Capture the cell that displays the provided text and extract its [X, Y] central coordinate. 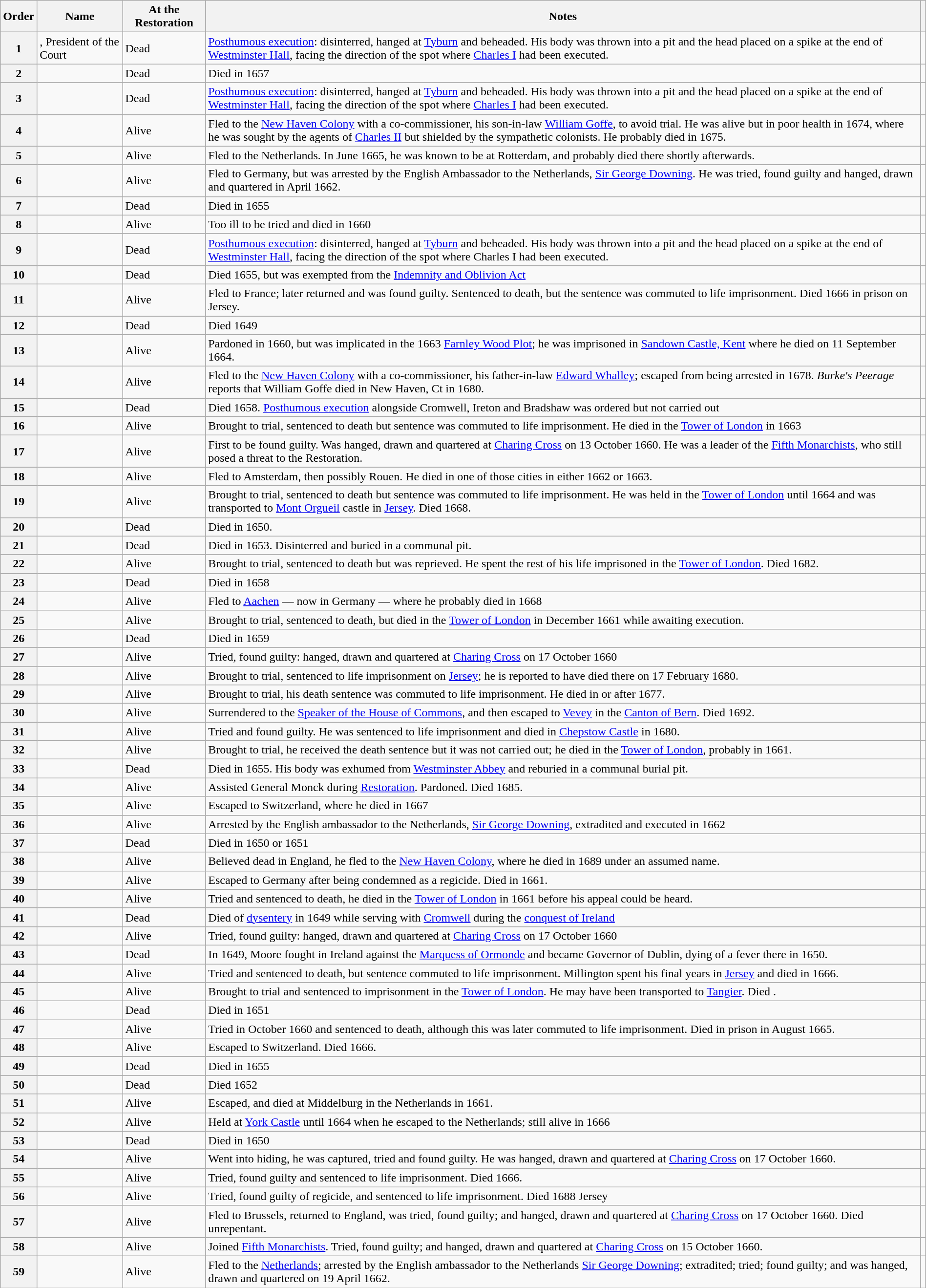
Died in 1650. [563, 527]
7 [19, 206]
58 [19, 1246]
Tried, found guilty of regicide, and sentenced to life imprisonment. Died 1688 Jersey [563, 1196]
Brought to trial, sentenced to death, but died in the Tower of London in December 1661 while awaiting execution. [563, 620]
57 [19, 1222]
52 [19, 1122]
Died 1649 [563, 325]
Went into hiding, he was captured, tried and found guilty. He was hanged, drawn and quartered at Charing Cross on 17 October 1660. [563, 1159]
Tried and found guilty. He was sentenced to life imprisonment and died in Chepstow Castle in 1680. [563, 731]
At the Restoration [164, 17]
49 [19, 1066]
Brought to trial, his death sentence was commuted to life imprisonment. He died in or after 1677. [563, 694]
53 [19, 1140]
47 [19, 1029]
29 [19, 694]
Pardoned in 1660, but was implicated in the 1663 Farnley Wood Plot; he was imprisoned in Sandown Castle, Kent where he died on 11 September 1664. [563, 351]
Died in 1659 [563, 638]
Fled to Aachen — now in Germany — where he probably died in 1668 [563, 601]
37 [19, 843]
Brought to trial, sentenced to death but was reprieved. He spent the rest of his life imprisoned in the Tower of London. Died 1682. [563, 564]
Too ill to be tried and died in 1660 [563, 224]
Tried, found guilty and sentenced to life imprisonment. Died 1666. [563, 1178]
5 [19, 155]
11 [19, 300]
Escaped to Germany after being condemned as a regicide. Died in 1661. [563, 880]
17 [19, 451]
55 [19, 1178]
56 [19, 1196]
Name [80, 17]
22 [19, 564]
Died in 1657 [563, 73]
Fled to Amsterdam, then possibly Rouen. He died in one of those cities in either 1662 or 1663. [563, 476]
41 [19, 917]
2 [19, 73]
Brought to trial, sentenced to life imprisonment on Jersey; he is reported to have died there on 17 February 1680. [563, 676]
14 [19, 382]
33 [19, 769]
Escaped to Switzerland, where he died in 1667 [563, 806]
Escaped to Switzerland. Died 1666. [563, 1048]
38 [19, 861]
31 [19, 731]
Notes [563, 17]
Order [19, 17]
Tried and sentenced to death, he died in the Tower of London in 1661 before his appeal could be heard. [563, 899]
40 [19, 899]
Died in 1658 [563, 582]
Brought to trial, he received the death sentence but it was not carried out; he died in the Tower of London, probably in 1661. [563, 750]
Assisted General Monck during Restoration. Pardoned. Died 1685. [563, 787]
28 [19, 676]
1 [19, 48]
Joined Fifth Monarchists. Tried, found guilty; and hanged, drawn and quartered at Charing Cross on 15 October 1660. [563, 1246]
3 [19, 99]
13 [19, 351]
Brought to trial, sentenced to death but sentence was commuted to life imprisonment. He died in the Tower of London in 1663 [563, 426]
32 [19, 750]
34 [19, 787]
4 [19, 130]
10 [19, 275]
51 [19, 1103]
Held at York Castle until 1664 when he escaped to the Netherlands; still alive in 1666 [563, 1122]
Died in 1650 or 1651 [563, 843]
59 [19, 1271]
36 [19, 824]
44 [19, 973]
16 [19, 426]
Believed dead in England, he fled to the New Haven Colony, where he died in 1689 under an assumed name. [563, 861]
Tried and sentenced to death, but sentence commuted to life imprisonment. Millington spent his final years in Jersey and died in 1666. [563, 973]
45 [19, 992]
Surrendered to the Speaker of the House of Commons, and then escaped to Vevey in the Canton of Bern. Died 1692. [563, 713]
Arrested by the English ambassador to the Netherlands, Sir George Downing, extradited and executed in 1662 [563, 824]
Died 1652 [563, 1085]
27 [19, 657]
In 1649, Moore fought in Ireland against the Marquess of Ormonde and became Governor of Dublin, dying of a fever there in 1650. [563, 954]
54 [19, 1159]
18 [19, 476]
19 [19, 501]
12 [19, 325]
9 [19, 249]
Fled to the Netherlands. In June 1665, he was known to be at Rotterdam, and probably died there shortly afterwards. [563, 155]
48 [19, 1048]
Died in 1650 [563, 1140]
43 [19, 954]
39 [19, 880]
8 [19, 224]
Died in 1653. Disinterred and buried in a communal pit. [563, 545]
50 [19, 1085]
Escaped, and died at Middelburg in the Netherlands in 1661. [563, 1103]
Died 1658. Posthumous execution alongside Cromwell, Ireton and Bradshaw was ordered but not carried out [563, 408]
26 [19, 638]
20 [19, 527]
6 [19, 181]
15 [19, 408]
23 [19, 582]
35 [19, 806]
Died in 1651 [563, 1010]
21 [19, 545]
Tried in October 1660 and sentenced to death, although this was later commuted to life imprisonment. Died in prison in August 1665. [563, 1029]
42 [19, 936]
46 [19, 1010]
24 [19, 601]
Brought to trial and sentenced to imprisonment in the Tower of London. He may have been transported to Tangier. Died . [563, 992]
30 [19, 713]
25 [19, 620]
Died of dysentery in 1649 while serving with Cromwell during the conquest of Ireland [563, 917]
Died 1655, but was exempted from the Indemnity and Oblivion Act [563, 275]
Died in 1655. His body was exhumed from Westminster Abbey and reburied in a communal burial pit. [563, 769]
, President of the Court [80, 48]
